Pinpoint the cell where the given text exists, returning its (X, Y) midpoint coordinate. 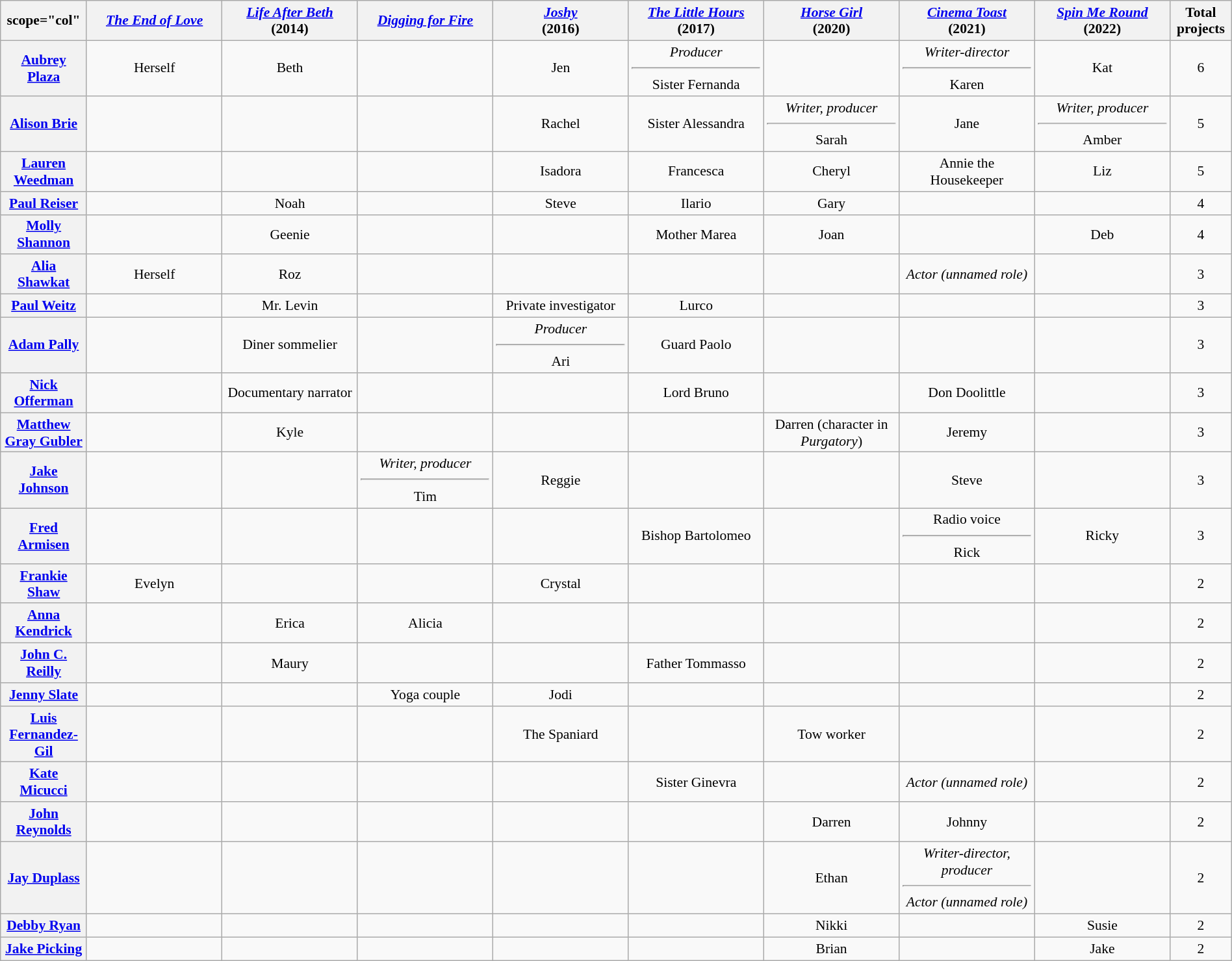
Cheryl (831, 172)
Joshy(2016) (561, 21)
Writer, producer Amber (1102, 124)
Deb (1102, 234)
Jane (967, 124)
Nikki (831, 926)
Radio voice Rick (967, 536)
Bishop Bartolomeo (696, 536)
Molly Shannon (44, 234)
Reggie (561, 480)
Jake Johnson (44, 480)
Debby Ryan (44, 926)
Total projects (1201, 21)
Frankie Shaw (44, 583)
Digging for Fire (425, 21)
Paul Weitz (44, 306)
Spin Me Round(2022) (1102, 21)
Producer Sister Fernanda (696, 68)
Geenie (290, 234)
Anna Kendrick (44, 624)
Sister Ginevra (696, 782)
Father Tommasso (696, 663)
Erica (290, 624)
Ethan (831, 877)
Jodi (561, 695)
Roz (290, 274)
Jeremy (967, 433)
Sister Alessandra (696, 124)
Tow worker (831, 734)
Cinema Toast(2021) (967, 21)
Gary (831, 203)
Annie the Housekeeper (967, 172)
Alison Brie (44, 124)
Brian (831, 949)
Matthew Gray Gubler (44, 433)
Ilario (696, 203)
6 (1201, 68)
Isadora (561, 172)
Don Doolittle (967, 392)
Luis Fernandez-Gil (44, 734)
Kyle (290, 433)
Alicia (425, 624)
Kat (1102, 68)
Diner sommelier (290, 345)
The Little Hours(2017) (696, 21)
Jenny Slate (44, 695)
Nick Offerman (44, 392)
Noah (290, 203)
Evelyn (154, 583)
Yoga couple (425, 695)
Francesca (696, 172)
Jake (1102, 949)
Paul Reiser (44, 203)
Private investigator (561, 306)
Darren (character in Purgatory) (831, 433)
The Spaniard (561, 734)
Documentary narrator (290, 392)
Life After Beth(2014) (290, 21)
Lurco (696, 306)
Jake Picking (44, 949)
Alia Shawkat (44, 274)
Maury (290, 663)
Guard Paolo (696, 345)
Adam Pally (44, 345)
Ricky (1102, 536)
Beth (290, 68)
Writer-director, producer Actor (unnamed role) (967, 877)
Writer, producer Tim (425, 480)
John C. Reilly (44, 663)
Crystal (561, 583)
Darren (831, 821)
Mr. Levin (290, 306)
Jay Duplass (44, 877)
Lauren Weedman (44, 172)
Fred Armisen (44, 536)
Horse Girl(2020) (831, 21)
Writer-director Karen (967, 68)
Writer, producer Sarah (831, 124)
scope="col" (44, 21)
Susie (1102, 926)
Jen (561, 68)
Lord Bruno (696, 392)
The End of Love (154, 21)
Aubrey Plaza (44, 68)
Johnny (967, 821)
Producer Ari (561, 345)
Rachel (561, 124)
John Reynolds (44, 821)
Joan (831, 234)
Liz (1102, 172)
Kate Micucci (44, 782)
Mother Marea (696, 234)
